Return the [x, y] coordinate for the center point of the cell that contains the specified text.  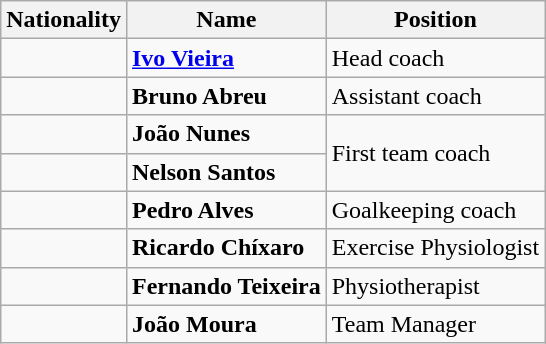
Bruno Abreu [226, 96]
João Nunes [226, 134]
Ivo Vieira [226, 58]
Position [435, 20]
Assistant coach [435, 96]
João Moura [226, 324]
Ricardo Chíxaro [226, 248]
First team coach [435, 153]
Team Manager [435, 324]
Nelson Santos [226, 172]
Fernando Teixeira [226, 286]
Pedro Alves [226, 210]
Physiotherapist [435, 286]
Head coach [435, 58]
Name [226, 20]
Exercise Physiologist [435, 248]
Nationality [64, 20]
Goalkeeping coach [435, 210]
